Provide the (x, y) coordinate of the cell's center where the given text is located.  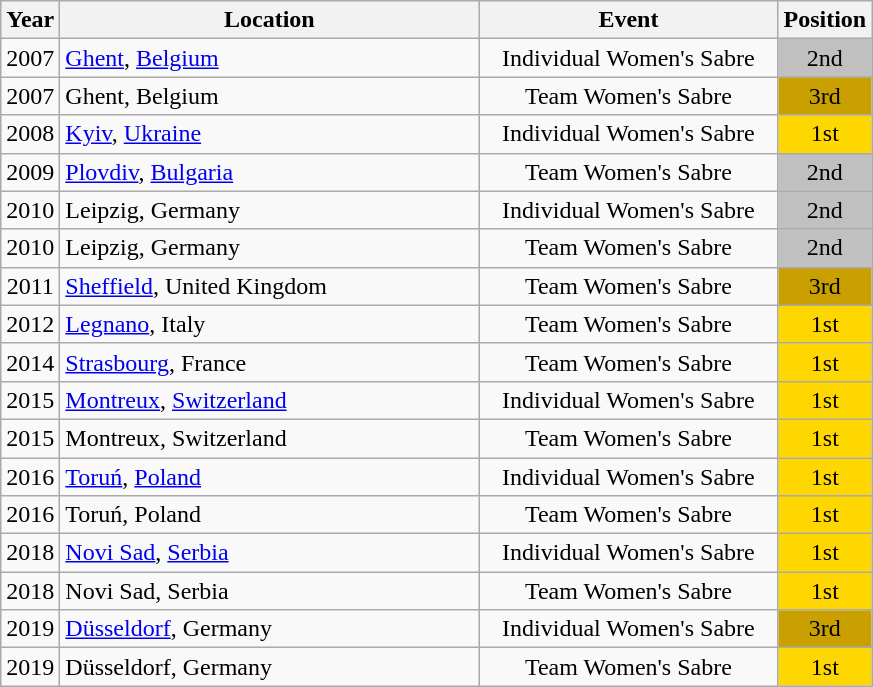
2011 (30, 286)
Position (825, 20)
2014 (30, 362)
2012 (30, 324)
Kyiv, Ukraine (270, 134)
Location (270, 20)
Plovdiv, Bulgaria (270, 172)
Legnano, Italy (270, 324)
Strasbourg, France (270, 362)
2009 (30, 172)
2008 (30, 134)
Sheffield, United Kingdom (270, 286)
Event (628, 20)
Year (30, 20)
